Determine the [x, y] coordinate at the center of the cell enclosing the given text.  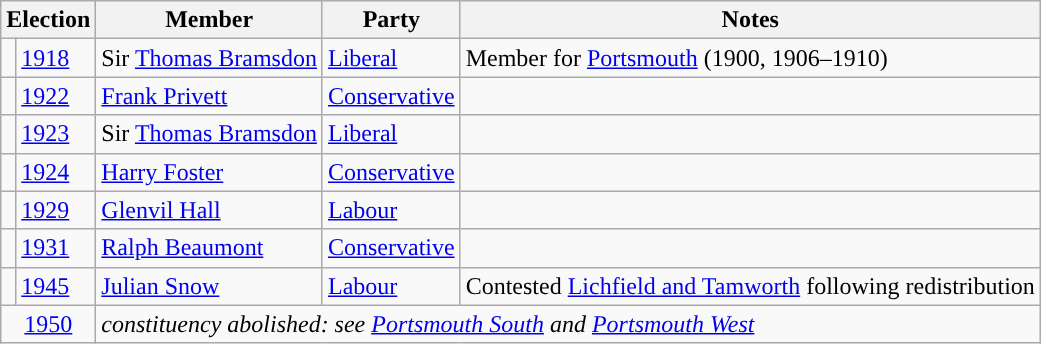
Election [48, 20]
1922 [56, 96]
Julian Snow [210, 286]
Party [391, 20]
Notes [750, 20]
constituency abolished: see Portsmouth South and Portsmouth West [568, 324]
Member [210, 20]
1923 [56, 134]
1950 [48, 324]
Glenvil Hall [210, 210]
1931 [56, 248]
1918 [56, 58]
1924 [56, 172]
Member for Portsmouth (1900, 1906–1910) [750, 58]
1929 [56, 210]
Frank Privett [210, 96]
Contested Lichfield and Tamworth following redistribution [750, 286]
Harry Foster [210, 172]
1945 [56, 286]
Ralph Beaumont [210, 248]
